Return [x, y] of the center of cell containing provided text 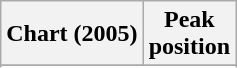
Chart (2005) [72, 34]
Peakposition [189, 34]
